Scan for the cell matching the given text and deliver its [x, y] coordinate at center. 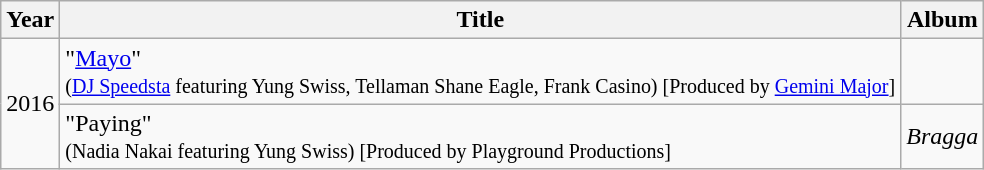
Album [942, 20]
Title [480, 20]
Bragga [942, 136]
Year [30, 20]
"Mayo"(DJ Speedsta featuring Yung Swiss, Tellaman Shane Eagle, Frank Casino) [Produced by Gemini Major] [480, 72]
"Paying"(Nadia Nakai featuring Yung Swiss) [Produced by Playground Productions] [480, 136]
2016 [30, 104]
